Output the (x, y) coordinate of the center of the cell containing the given text.  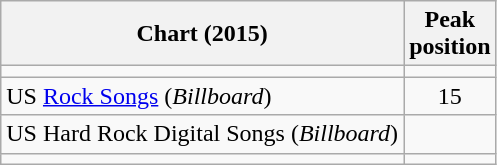
US Hard Rock Digital Songs (Billboard) (202, 134)
Peakposition (450, 34)
15 (450, 96)
US Rock Songs (Billboard) (202, 96)
Chart (2015) (202, 34)
